Provide the (x, y) coordinate of the cell's center where the given text is located.  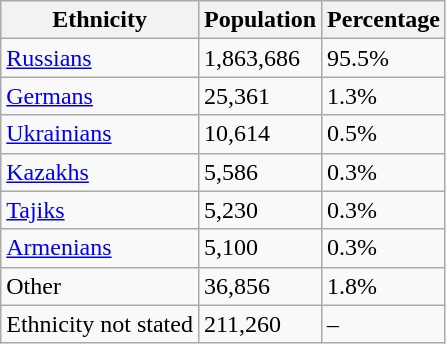
Tajiks (100, 210)
36,856 (260, 286)
0.5% (384, 134)
Ethnicity not stated (100, 324)
Kazakhs (100, 172)
– (384, 324)
Population (260, 20)
5,100 (260, 248)
95.5% (384, 58)
5,586 (260, 172)
Germans (100, 96)
Percentage (384, 20)
211,260 (260, 324)
Ukrainians (100, 134)
Other (100, 286)
Russians (100, 58)
1,863,686 (260, 58)
25,361 (260, 96)
Ethnicity (100, 20)
1.8% (384, 286)
10,614 (260, 134)
Armenians (100, 248)
5,230 (260, 210)
1.3% (384, 96)
